From the cell containing the given text, extract its center point as [X, Y] coordinate. 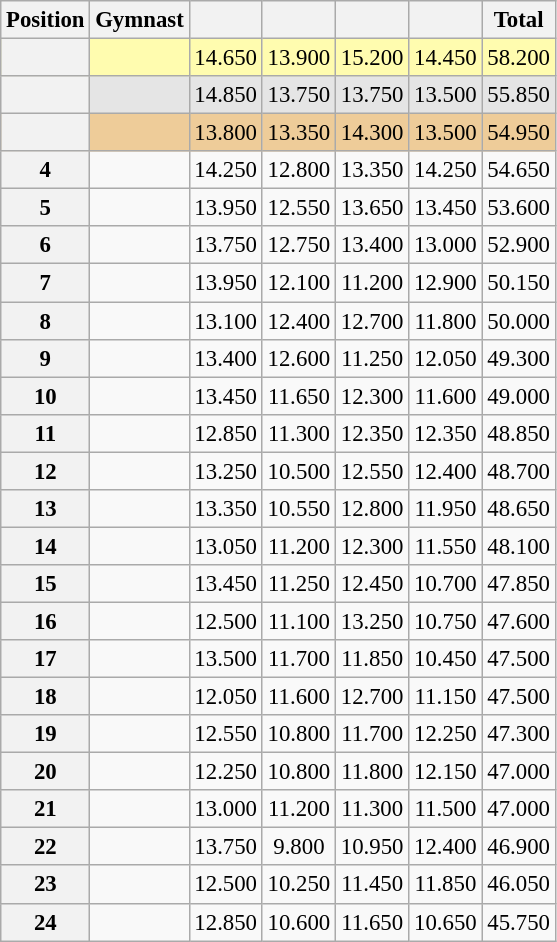
11.150 [446, 697]
11.450 [372, 885]
48.100 [518, 546]
49.000 [518, 396]
54.950 [518, 133]
45.750 [518, 922]
19 [46, 734]
48.850 [518, 433]
24 [46, 922]
46.900 [518, 847]
14.450 [446, 58]
13.650 [372, 208]
12.750 [298, 245]
52.900 [518, 245]
47.300 [518, 734]
10.600 [298, 922]
10.700 [446, 584]
9 [46, 358]
7 [46, 283]
54.650 [518, 170]
5 [46, 208]
10.550 [298, 509]
10 [46, 396]
12.450 [372, 584]
14.650 [226, 58]
11 [46, 433]
13.100 [226, 321]
18 [46, 697]
12.100 [298, 283]
50.150 [518, 283]
53.600 [518, 208]
8 [46, 321]
12.150 [446, 772]
46.050 [518, 885]
9.800 [298, 847]
10.450 [446, 659]
Position [46, 20]
10.500 [298, 471]
15.200 [372, 58]
11.500 [446, 809]
10.750 [446, 621]
Gymnast [140, 20]
4 [46, 170]
10.650 [446, 922]
Total [518, 20]
16 [46, 621]
50.000 [518, 321]
15 [46, 584]
13.050 [226, 546]
11.100 [298, 621]
48.700 [518, 471]
55.850 [518, 95]
10.250 [298, 885]
13 [46, 509]
23 [46, 885]
58.200 [518, 58]
48.650 [518, 509]
14.850 [226, 95]
47.600 [518, 621]
10.950 [372, 847]
13.800 [226, 133]
21 [46, 809]
20 [46, 772]
14 [46, 546]
14.300 [372, 133]
17 [46, 659]
11.950 [446, 509]
11.550 [446, 546]
6 [46, 245]
13.900 [298, 58]
22 [46, 847]
47.850 [518, 584]
12.900 [446, 283]
49.300 [518, 358]
12 [46, 471]
12.600 [298, 358]
